Determine the [x, y] coordinate at the center of the cell enclosing the given text.  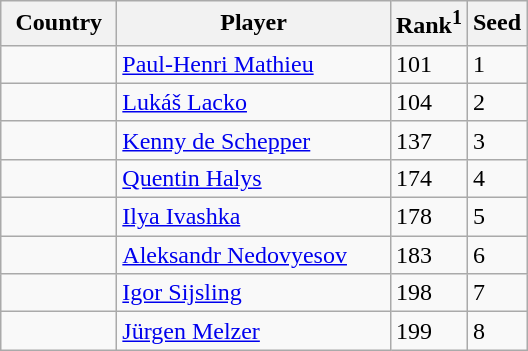
Igor Sijsling [254, 293]
Jürgen Melzer [254, 331]
Player [254, 24]
Kenny de Schepper [254, 140]
104 [428, 102]
Aleksandr Nedovyesov [254, 255]
Ilya Ivashka [254, 217]
8 [496, 331]
2 [496, 102]
183 [428, 255]
7 [496, 293]
199 [428, 331]
198 [428, 293]
178 [428, 217]
3 [496, 140]
Seed [496, 24]
Quentin Halys [254, 178]
174 [428, 178]
Lukáš Lacko [254, 102]
6 [496, 255]
101 [428, 64]
Country [59, 24]
Paul-Henri Mathieu [254, 64]
5 [496, 217]
1 [496, 64]
4 [496, 178]
Rank1 [428, 24]
137 [428, 140]
